Identify which cell holds the provided text, then report its (x, y) central coordinate. 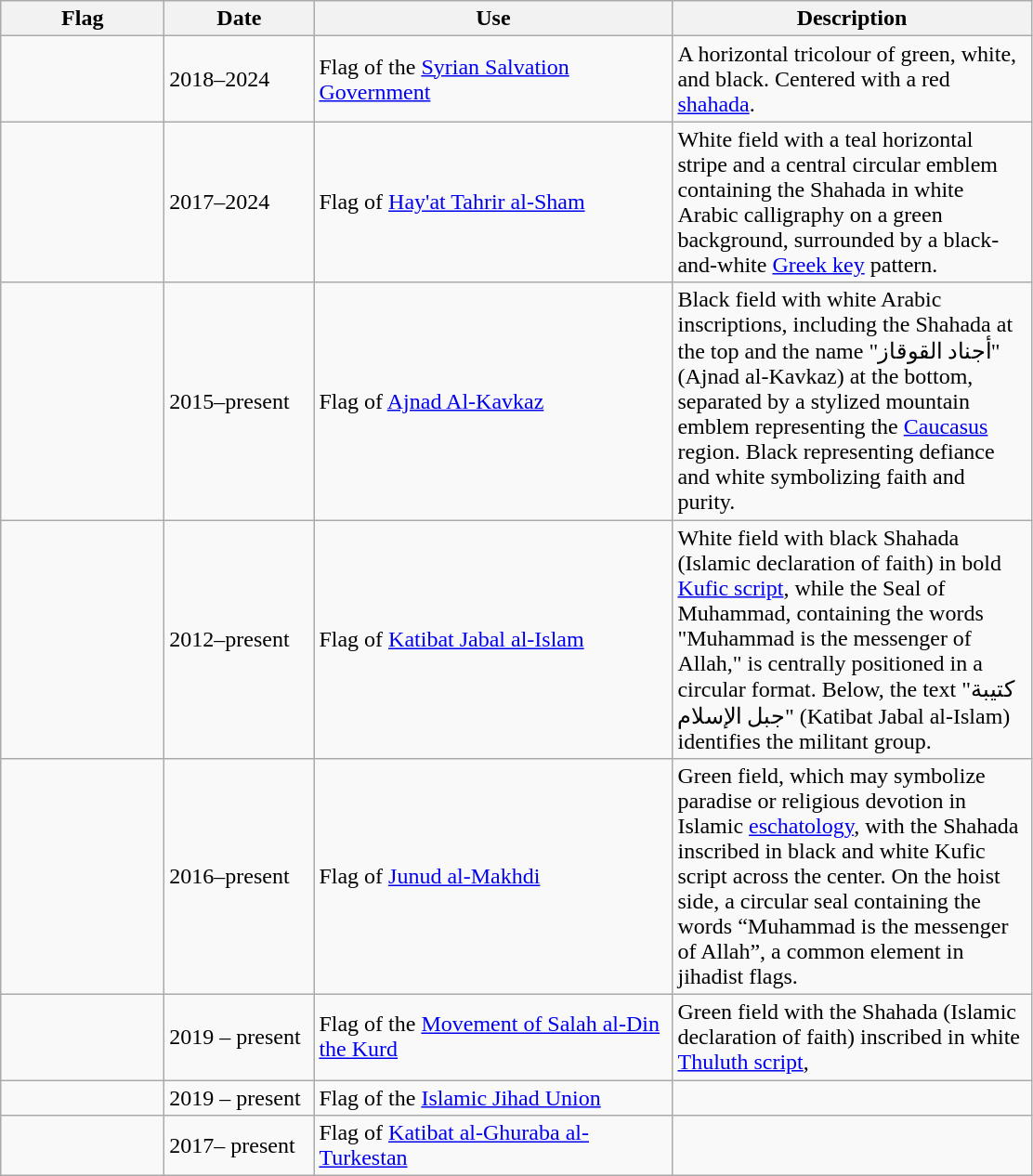
2016–present (240, 877)
Flag of Junud al-Makhdi (493, 877)
Green field with the Shahada (Islamic declaration of faith) inscribed in white Thuluth script, (852, 1038)
2017–2024 (240, 203)
Flag (83, 19)
2017– present (240, 1146)
Date (240, 19)
Flag of Katibat al-Ghuraba al-Turkestan (493, 1146)
Flag of the Islamic Jihad Union (493, 1098)
Description (852, 19)
A horizontal tricolour of green, white, and black. Centered with a red shahada. (852, 79)
2018–2024 (240, 79)
Flag of Hay'at Tahrir al-Sham (493, 203)
Use (493, 19)
Flag of the Syrian Salvation Government (493, 79)
Flag of Ajnad Al-Kavkaz (493, 401)
2015–present (240, 401)
2012–present (240, 639)
Flag of the Movement of Salah al-Din the Kurd (493, 1038)
Flag of Katibat Jabal al-Islam (493, 639)
